Find where the given text appears and provide that cell's center as (X, Y) coordinate. 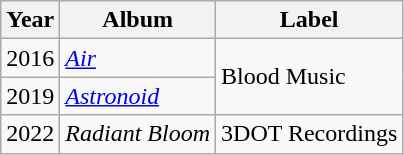
Label (310, 20)
Blood Music (310, 77)
Radiant Bloom (138, 134)
2019 (30, 96)
Air (138, 58)
2016 (30, 58)
Year (30, 20)
Album (138, 20)
Astronoid (138, 96)
2022 (30, 134)
3DOT Recordings (310, 134)
